Extract the [x, y] coordinate from the center of the cell holding the provided text.  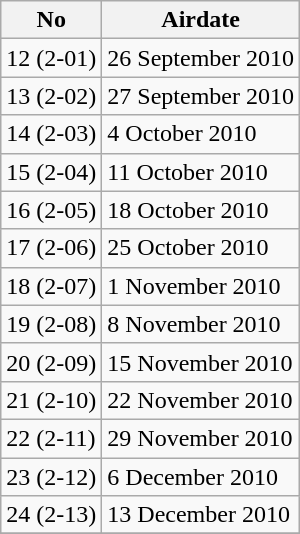
15 November 2010 [201, 362]
11 October 2010 [201, 172]
18 (2-07) [52, 286]
23 (2-12) [52, 477]
27 September 2010 [201, 96]
20 (2-09) [52, 362]
18 October 2010 [201, 210]
6 December 2010 [201, 477]
29 November 2010 [201, 438]
26 September 2010 [201, 58]
Airdate [201, 20]
4 October 2010 [201, 134]
22 (2-11) [52, 438]
22 November 2010 [201, 400]
1 November 2010 [201, 286]
15 (2-04) [52, 172]
No [52, 20]
24 (2-13) [52, 515]
14 (2-03) [52, 134]
13 December 2010 [201, 515]
13 (2-02) [52, 96]
8 November 2010 [201, 324]
19 (2-08) [52, 324]
21 (2-10) [52, 400]
25 October 2010 [201, 248]
17 (2-06) [52, 248]
12 (2-01) [52, 58]
16 (2-05) [52, 210]
